Detect which cell encompasses the target text, then output its (x, y) center coordinate. 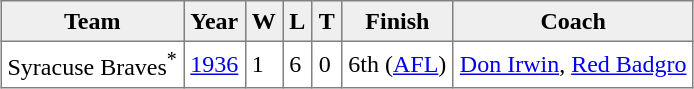
Team (92, 21)
6th (AFL) (398, 64)
Syracuse Braves* (92, 64)
Finish (398, 21)
W (264, 21)
Year (215, 21)
1936 (215, 64)
1 (264, 64)
Don Irwin, Red Badgro (573, 64)
T (327, 21)
6 (298, 64)
Coach (573, 21)
0 (327, 64)
L (298, 21)
